Return [x, y] of the center of cell containing provided text 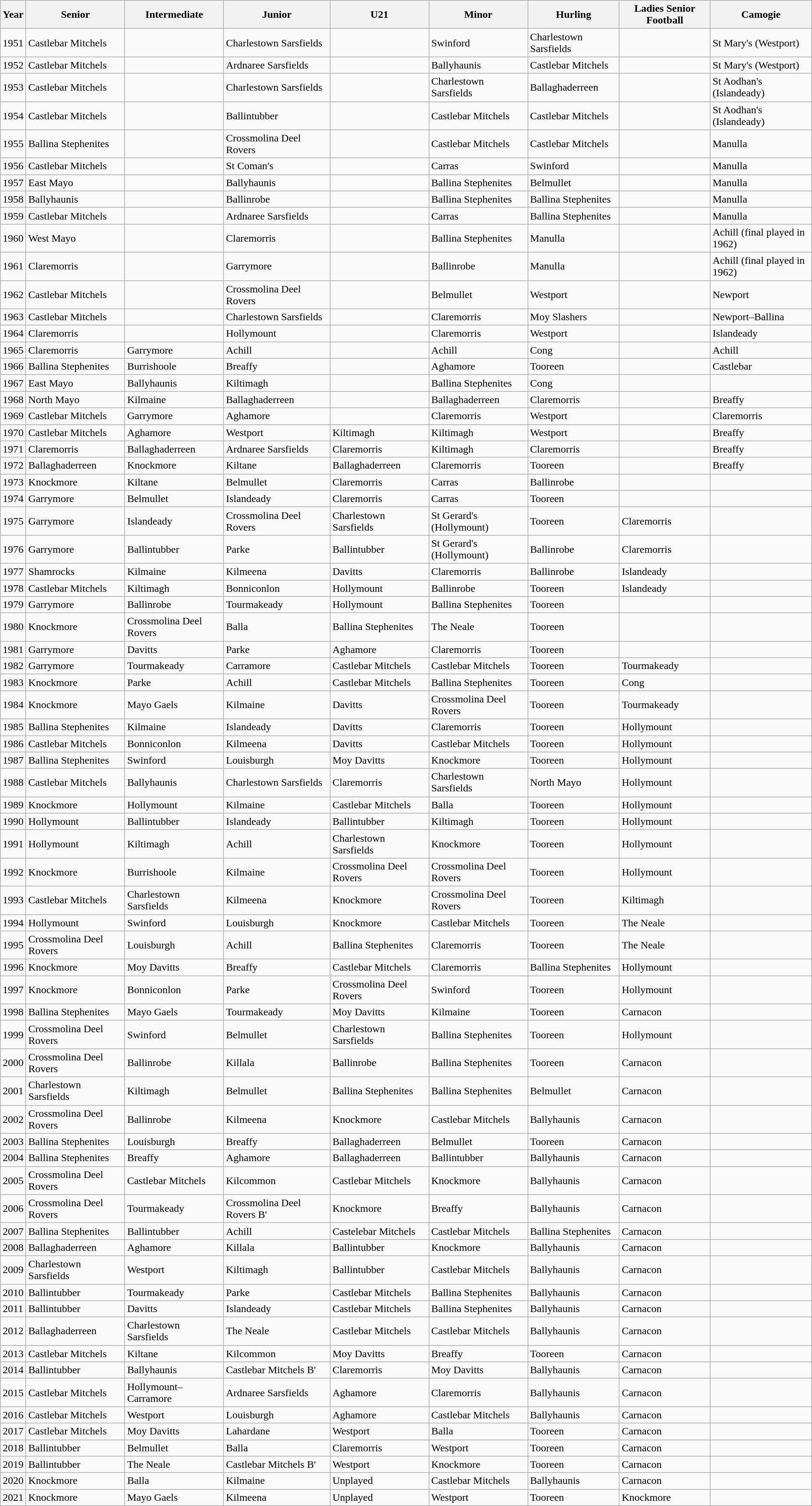
1971 [13, 449]
2000 [13, 1063]
1974 [13, 499]
1968 [13, 400]
1976 [13, 549]
1996 [13, 968]
1982 [13, 666]
1986 [13, 744]
2001 [13, 1091]
1965 [13, 350]
Moy Slashers [573, 317]
1979 [13, 605]
Junior [277, 15]
Year [13, 15]
West Mayo [75, 238]
1992 [13, 872]
1994 [13, 923]
Castelebar Mitchels [380, 1231]
2020 [13, 1481]
2007 [13, 1231]
2003 [13, 1142]
Castlebar [761, 367]
1956 [13, 166]
2010 [13, 1293]
2011 [13, 1309]
2014 [13, 1370]
Shamrocks [75, 571]
Ladies Senior Football [665, 15]
1963 [13, 317]
2019 [13, 1464]
1953 [13, 88]
1990 [13, 821]
Camogie [761, 15]
1954 [13, 115]
1984 [13, 705]
Newport [761, 294]
1977 [13, 571]
2013 [13, 1354]
1962 [13, 294]
2005 [13, 1180]
Crossmolina Deel Rovers B' [277, 1209]
1983 [13, 682]
U21 [380, 15]
Carramore [277, 666]
2016 [13, 1415]
1978 [13, 588]
1975 [13, 521]
1999 [13, 1034]
2018 [13, 1448]
2002 [13, 1119]
1973 [13, 482]
1955 [13, 144]
St Coman's [277, 166]
1985 [13, 727]
1980 [13, 627]
Intermediate [174, 15]
1993 [13, 900]
1959 [13, 216]
2006 [13, 1209]
1988 [13, 783]
1989 [13, 805]
1961 [13, 266]
2009 [13, 1270]
2012 [13, 1331]
Senior [75, 15]
2015 [13, 1393]
1958 [13, 199]
Lahardane [277, 1431]
2021 [13, 1497]
1972 [13, 466]
1995 [13, 945]
1952 [13, 65]
1991 [13, 843]
Minor [478, 15]
1964 [13, 334]
2008 [13, 1247]
1987 [13, 760]
1960 [13, 238]
1967 [13, 383]
1997 [13, 990]
2017 [13, 1431]
1970 [13, 433]
1957 [13, 183]
1951 [13, 43]
1969 [13, 416]
2004 [13, 1158]
1998 [13, 1012]
1981 [13, 650]
1966 [13, 367]
Newport–Ballina [761, 317]
Hollymount–Carramore [174, 1393]
Hurling [573, 15]
